Detect which cell encompasses the target text, then output its (X, Y) center coordinate. 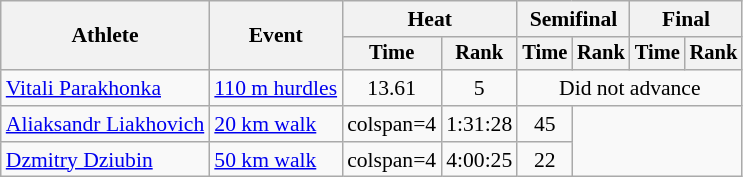
110 m hurdles (276, 88)
Vitali Parakhonka (106, 88)
13.61 (392, 88)
45 (544, 124)
Athlete (106, 36)
colspan=4 (392, 124)
Did not advance (630, 88)
Aliaksandr Liakhovich (106, 124)
Semifinal (573, 19)
1:31:28 (479, 124)
20 km walk (276, 124)
5 (479, 88)
Event (276, 36)
Final (686, 19)
Heat (430, 19)
